Determine the (x, y) coordinate at the center of the cell enclosing the given text.  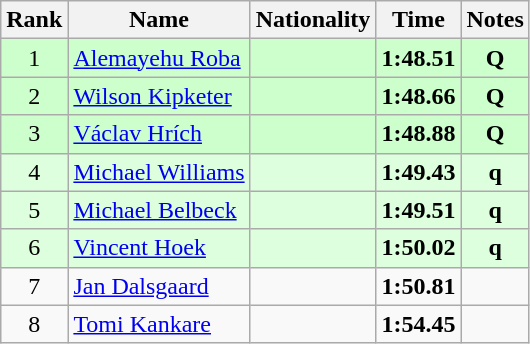
Nationality (313, 20)
1:49.51 (418, 210)
2 (34, 96)
Vincent Hoek (159, 248)
Jan Dalsgaard (159, 286)
6 (34, 248)
Time (418, 20)
Michael Williams (159, 172)
8 (34, 324)
1:54.45 (418, 324)
1 (34, 58)
3 (34, 134)
Tomi Kankare (159, 324)
Václav Hrích (159, 134)
1:49.43 (418, 172)
7 (34, 286)
Michael Belbeck (159, 210)
Wilson Kipketer (159, 96)
Notes (495, 20)
5 (34, 210)
Name (159, 20)
Alemayehu Roba (159, 58)
1:50.02 (418, 248)
1:48.88 (418, 134)
1:48.66 (418, 96)
4 (34, 172)
1:48.51 (418, 58)
Rank (34, 20)
1:50.81 (418, 286)
